From the cell containing the given text, extract its center point as (X, Y) coordinate. 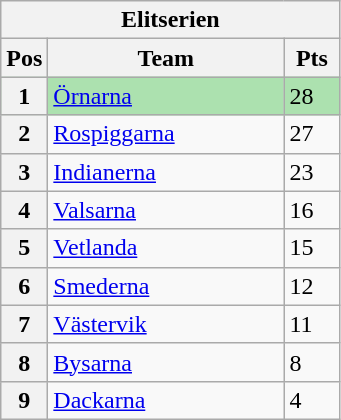
7 (24, 324)
16 (312, 210)
15 (312, 248)
1 (24, 96)
3 (24, 172)
Pos (24, 58)
12 (312, 286)
Rospiggarna (166, 134)
Smederna (166, 286)
Valsarna (166, 210)
Västervik (166, 324)
Örnarna (166, 96)
Pts (312, 58)
Bysarna (166, 362)
5 (24, 248)
Team (166, 58)
2 (24, 134)
9 (24, 400)
Indianerna (166, 172)
6 (24, 286)
Elitserien (170, 20)
28 (312, 96)
Vetlanda (166, 248)
11 (312, 324)
27 (312, 134)
Dackarna (166, 400)
23 (312, 172)
